From the cell containing the given text, extract its center point as [X, Y] coordinate. 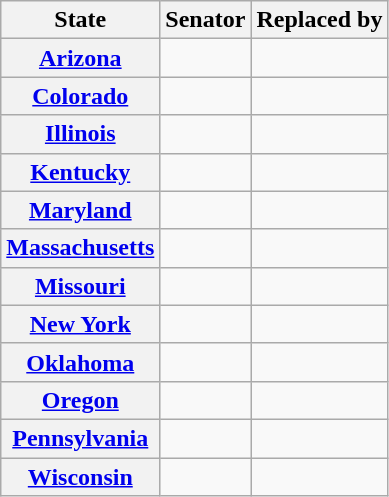
Pennsylvania [80, 438]
Missouri [80, 286]
Illinois [80, 134]
Arizona [80, 58]
Colorado [80, 96]
Kentucky [80, 172]
New York [80, 324]
Replaced by [320, 20]
Senator [206, 20]
Maryland [80, 210]
Oregon [80, 400]
Massachusetts [80, 248]
Wisconsin [80, 477]
Oklahoma [80, 362]
State [80, 20]
